Pinpoint the cell where the given text exists, returning its [x, y] midpoint coordinate. 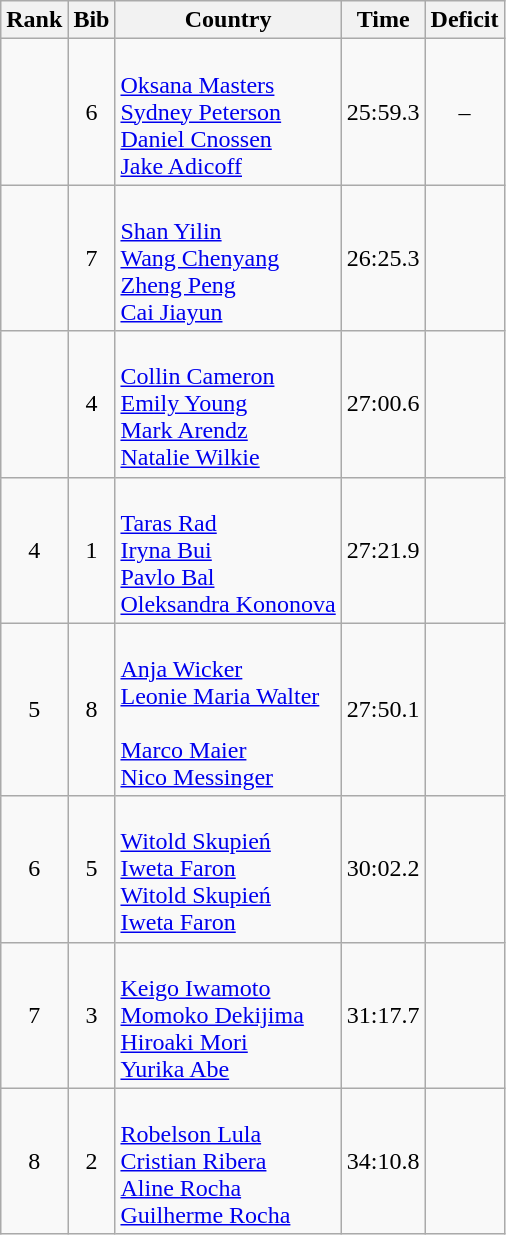
26:25.3 [383, 258]
Anja WickerLeonie Maria WalterMarco MaierNico Messinger [228, 710]
2 [92, 1161]
Bib [92, 20]
27:21.9 [383, 550]
Collin CameronEmily YoungMark ArendzNatalie Wilkie [228, 404]
25:59.3 [383, 112]
Robelson LulaCristian RiberaAline RochaGuilherme Rocha [228, 1161]
Country [228, 20]
30:02.2 [383, 869]
Keigo IwamotoMomoko DekijimaHiroaki MoriYurika Abe [228, 1015]
Time [383, 20]
Deficit [464, 20]
Rank [34, 20]
1 [92, 550]
27:50.1 [383, 710]
3 [92, 1015]
Shan YilinWang ChenyangZheng PengCai Jiayun [228, 258]
Taras RadIryna BuiPavlo BalOleksandra Kononova [228, 550]
27:00.6 [383, 404]
34:10.8 [383, 1161]
Witold SkupieńIweta FaronWitold SkupieńIweta Faron [228, 869]
– [464, 112]
Oksana MastersSydney PetersonDaniel CnossenJake Adicoff [228, 112]
31:17.7 [383, 1015]
